From the cell containing the given text, extract its center point as (x, y) coordinate. 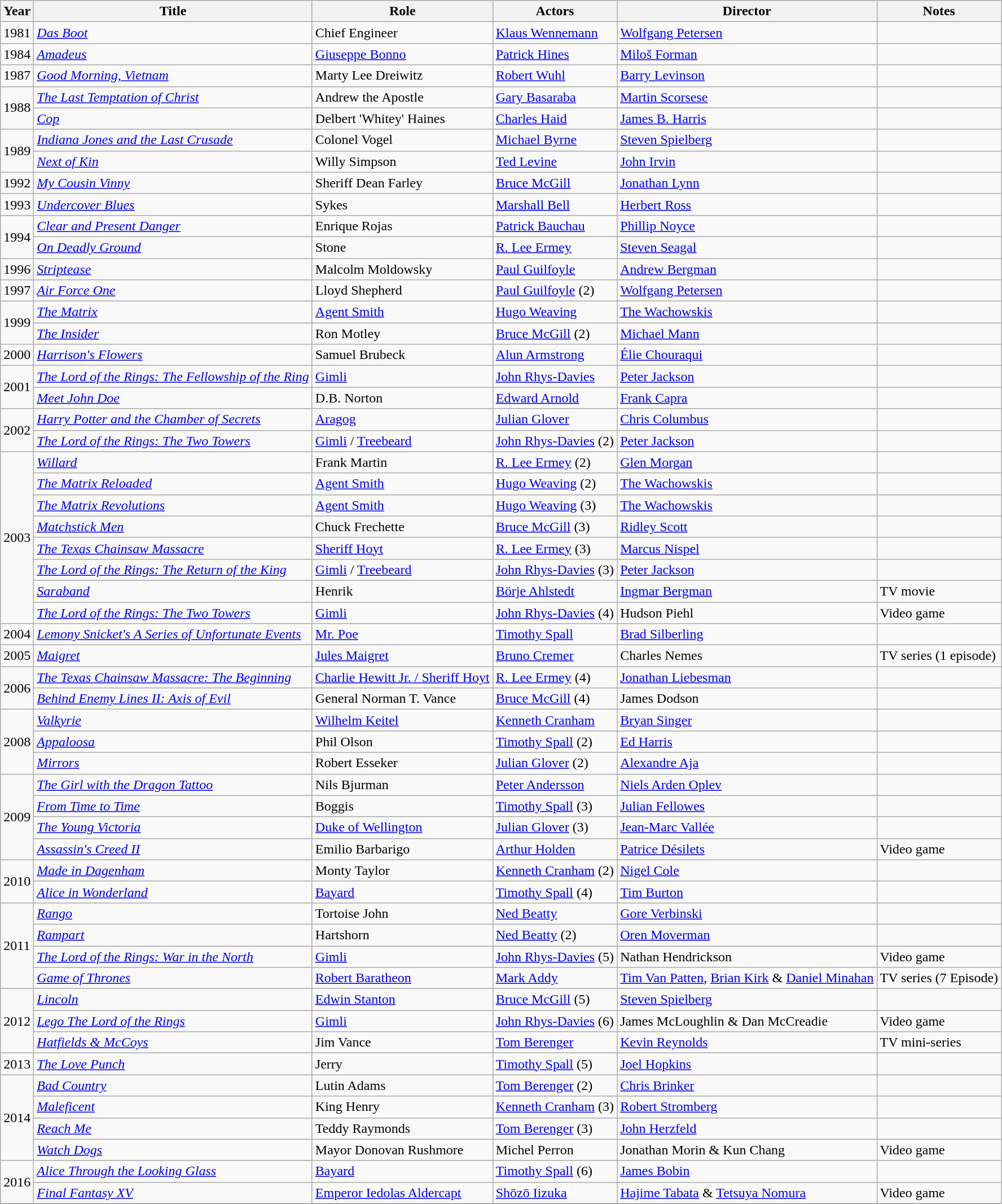
2013 (17, 1064)
The Matrix Revolutions (173, 505)
Bruce McGill (2) (555, 334)
Glen Morgan (747, 462)
D.B. Norton (402, 398)
Tom Berenger (555, 1043)
Hajime Tabata & Tetsuya Nomura (747, 1193)
Title (173, 11)
Hugo Weaving (2) (555, 484)
TV mini-series (939, 1043)
Samuel Brubeck (402, 355)
Rampart (173, 935)
1989 (17, 151)
Das Boot (173, 33)
1988 (17, 108)
John Rhys-Davies (2) (555, 441)
Jules Maigret (402, 656)
Sheriff Hoyt (402, 548)
2014 (17, 1118)
Enrique Rojas (402, 226)
Miloš Forman (747, 54)
Year (17, 11)
Bruce McGill (555, 183)
Michael Mann (747, 334)
Klaus Wennemann (555, 33)
Arthur Holden (555, 849)
General Norman T. Vance (402, 699)
Kenneth Cranham (3) (555, 1107)
Mayor Donovan Rushmore (402, 1150)
Julian Glover (2) (555, 763)
Good Morning, Vietnam (173, 76)
Börje Ahlstedt (555, 591)
Malcolm Moldowsky (402, 269)
Director (747, 11)
Final Fantasy XV (173, 1193)
Frank Capra (747, 398)
1996 (17, 269)
Timothy Spall (6) (555, 1171)
Alice Through the Looking Glass (173, 1171)
Wilhelm Keitel (402, 720)
Jonathan Lynn (747, 183)
Joel Hopkins (747, 1064)
From Time to Time (173, 806)
2006 (17, 688)
Tortoise John (402, 913)
Timothy Spall (4) (555, 892)
Bryan Singer (747, 720)
Brad Silberling (747, 634)
Bad Country (173, 1085)
2016 (17, 1182)
Jerry (402, 1064)
Valkyrie (173, 720)
Robert Wuhl (555, 76)
1984 (17, 54)
Lemony Snicket's A Series of Unfortunate Events (173, 634)
Maleficent (173, 1107)
Jean-Marc Vallée (747, 828)
Martin Scorsese (747, 97)
Colonel Vogel (402, 140)
Élie Chouraqui (747, 355)
Actors (555, 11)
The Texas Chainsaw Massacre: The Beginning (173, 677)
1987 (17, 76)
Ingmar Bergman (747, 591)
2010 (17, 881)
Meet John Doe (173, 398)
Mirrors (173, 763)
Appaloosa (173, 742)
Nathan Hendrickson (747, 957)
Edward Arnold (555, 398)
Alice in Wonderland (173, 892)
John Rhys-Davies (555, 376)
John Irvin (747, 161)
Tom Berenger (2) (555, 1085)
2003 (17, 537)
Chris Columbus (747, 419)
2000 (17, 355)
Harrison's Flowers (173, 355)
Delbert 'Whitey' Haines (402, 119)
Nigel Cole (747, 870)
Charlie Hewitt Jr. / Sheriff Hoyt (402, 677)
The Last Temptation of Christ (173, 97)
Hugo Weaving (555, 312)
Sheriff Dean Farley (402, 183)
Nils Bjurman (402, 785)
Jonathan Morin & Kun Chang (747, 1150)
TV series (7 Episode) (939, 978)
Timothy Spall (5) (555, 1064)
Robert Stromberg (747, 1107)
Saraband (173, 591)
Sykes (402, 204)
1994 (17, 237)
Shōzō Iizuka (555, 1193)
Bruce McGill (5) (555, 1000)
Lincoln (173, 1000)
Julian Fellowes (747, 806)
The Insider (173, 334)
Alexandre Aja (747, 763)
Alun Armstrong (555, 355)
2009 (17, 817)
James McLoughlin & Dan McCreadie (747, 1021)
Willy Simpson (402, 161)
Ned Beatty (555, 913)
Tom Berenger (3) (555, 1128)
Duke of Wellington (402, 828)
Jim Vance (402, 1043)
Behind Enemy Lines II: Axis of Evil (173, 699)
Notes (939, 11)
Matchstick Men (173, 527)
2001 (17, 387)
Timothy Spall (3) (555, 806)
Paul Guilfoyle (555, 269)
2004 (17, 634)
John Rhys-Davies (5) (555, 957)
Mr. Poe (402, 634)
Peter Andersson (555, 785)
2008 (17, 742)
Chief Engineer (402, 33)
James Dodson (747, 699)
King Henry (402, 1107)
TV series (1 episode) (939, 656)
Gore Verbinski (747, 913)
Gary Basaraba (555, 97)
1981 (17, 33)
Chuck Frechette (402, 527)
Bruce McGill (4) (555, 699)
Kenneth Cranham (2) (555, 870)
Marty Lee Dreiwitz (402, 76)
On Deadly Ground (173, 247)
1992 (17, 183)
2005 (17, 656)
Niels Arden Oplev (747, 785)
R. Lee Ermey (3) (555, 548)
1993 (17, 204)
Tim Van Patten, Brian Kirk & Daniel Minahan (747, 978)
The Lord of the Rings: The Return of the King (173, 570)
Amadeus (173, 54)
Kevin Reynolds (747, 1043)
Next of Kin (173, 161)
Indiana Jones and the Last Crusade (173, 140)
1999 (17, 323)
Made in Dagenham (173, 870)
Barry Levinson (747, 76)
The Lord of the Rings: The Fellowship of the Ring (173, 376)
Michel Perron (555, 1150)
Air Force One (173, 291)
Willard (173, 462)
Timothy Spall (555, 634)
Andrew Bergman (747, 269)
Clear and Present Danger (173, 226)
The Lord of the Rings: War in the North (173, 957)
Chris Brinker (747, 1085)
Aragog (402, 419)
Hatfields & McCoys (173, 1043)
Giuseppe Bonno (402, 54)
Emperor Iedolas Aldercapt (402, 1193)
Monty Taylor (402, 870)
R. Lee Ermey (555, 247)
Tim Burton (747, 892)
Maigret (173, 656)
Julian Glover (3) (555, 828)
My Cousin Vinny (173, 183)
James Bobin (747, 1171)
Hugo Weaving (3) (555, 505)
Rango (173, 913)
Ridley Scott (747, 527)
Herbert Ross (747, 204)
Undercover Blues (173, 204)
2011 (17, 945)
Charles Haid (555, 119)
Timothy Spall (2) (555, 742)
Henrik (402, 591)
Hartshorn (402, 935)
John Rhys-Davies (3) (555, 570)
Paul Guilfoyle (2) (555, 291)
Teddy Raymonds (402, 1128)
Marshall Bell (555, 204)
The Young Victoria (173, 828)
Oren Moverman (747, 935)
Frank Martin (402, 462)
TV movie (939, 591)
Michael Byrne (555, 140)
John Herzfeld (747, 1128)
Game of Thrones (173, 978)
Cop (173, 119)
Steven Seagal (747, 247)
Mark Addy (555, 978)
Kenneth Cranham (555, 720)
Robert Esseker (402, 763)
Charles Nemes (747, 656)
Emilio Barbarigo (402, 849)
Marcus Nispel (747, 548)
Robert Baratheon (402, 978)
Patrick Bauchau (555, 226)
Bruno Cremer (555, 656)
2012 (17, 1021)
John Rhys-Davies (4) (555, 612)
Lego The Lord of the Rings (173, 1021)
Boggis (402, 806)
The Girl with the Dragon Tattoo (173, 785)
Andrew the Apostle (402, 97)
Edwin Stanton (402, 1000)
John Rhys-Davies (6) (555, 1021)
Hudson Piehl (747, 612)
Julian Glover (555, 419)
Bruce McGill (3) (555, 527)
Phil Olson (402, 742)
Striptease (173, 269)
Stone (402, 247)
Jonathan Liebesman (747, 677)
The Texas Chainsaw Massacre (173, 548)
Role (402, 11)
The Love Punch (173, 1064)
The Matrix (173, 312)
Ed Harris (747, 742)
R. Lee Ermey (2) (555, 462)
Patrick Hines (555, 54)
James B. Harris (747, 119)
Phillip Noyce (747, 226)
Watch Dogs (173, 1150)
Harry Potter and the Chamber of Secrets (173, 419)
Assassin's Creed II (173, 849)
The Matrix Reloaded (173, 484)
Lutin Adams (402, 1085)
Ted Levine (555, 161)
Ron Motley (402, 334)
1997 (17, 291)
Lloyd Shepherd (402, 291)
R. Lee Ermey (4) (555, 677)
2002 (17, 430)
Ned Beatty (2) (555, 935)
Patrice Désilets (747, 849)
Reach Me (173, 1128)
